From the cell containing the given text, extract its center point as (X, Y) coordinate. 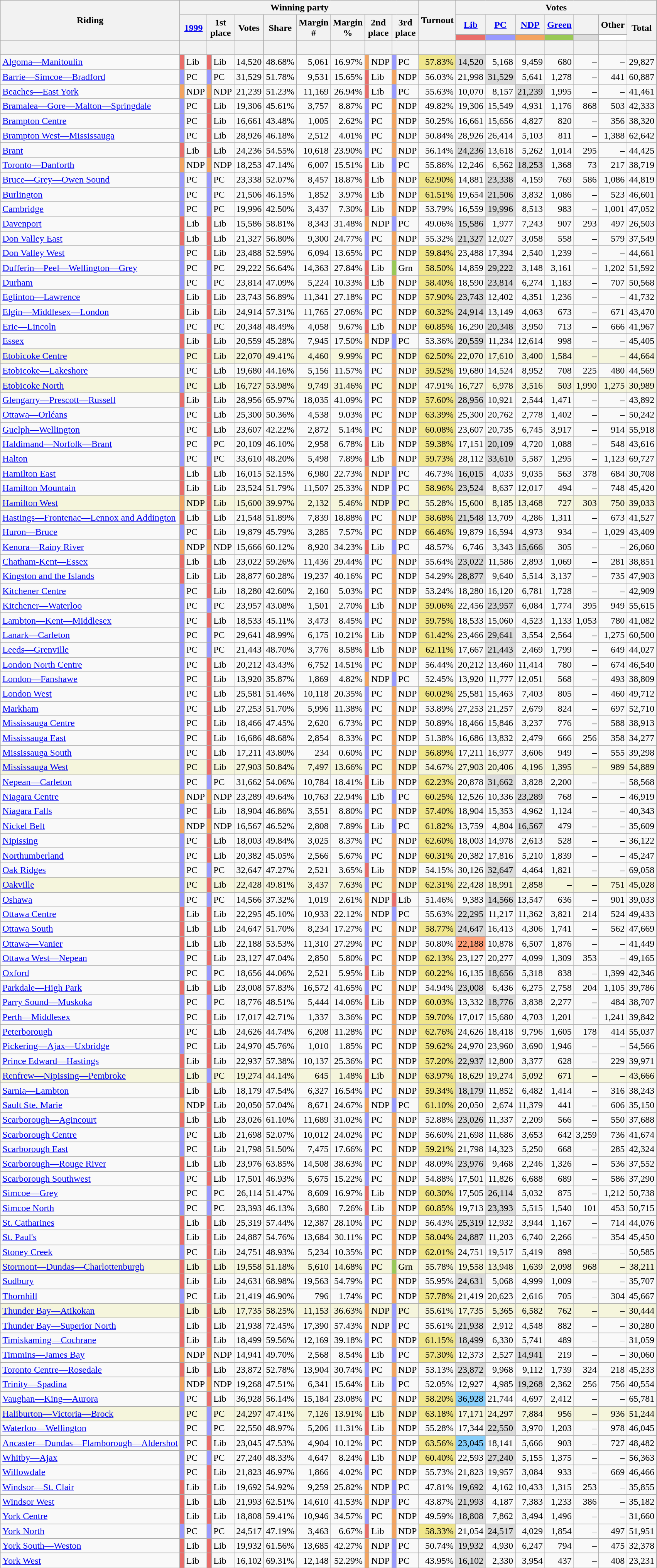
9,259 (314, 1487)
62.31% (437, 885)
1,236 (559, 297)
61.42% (437, 635)
13,759 (471, 826)
50,738 (642, 1193)
11,436 (314, 562)
Glengarry—Prescott—Russell (90, 400)
24.77% (348, 238)
14.68% (348, 1267)
16,977 (500, 753)
2,616 (530, 1296)
6,781 (530, 591)
56,363 (642, 1458)
41,674 (642, 1134)
57.20% (437, 1061)
55.73% (437, 1472)
4,286 (530, 518)
Nipissing (90, 841)
56.64% (280, 268)
4.82% (348, 679)
12,051 (530, 679)
47.19% (280, 1531)
20,277 (500, 958)
Essex (90, 341)
4.01% (348, 135)
15.64% (348, 1384)
1,728 (559, 591)
49.81% (280, 885)
1,471 (559, 400)
11.28% (348, 1032)
Halton (90, 459)
Whitby—Ajax (90, 1458)
Timiskaming—Cochrane (90, 1340)
18.41% (348, 782)
11,777 (500, 679)
62.51% (280, 1502)
5,103 (530, 135)
13,709 (500, 518)
10,118 (314, 694)
2,544 (530, 400)
Turnout (437, 20)
13,468 (530, 503)
47.54% (280, 1090)
5,675 (314, 1179)
50,585 (642, 1252)
60.22% (437, 973)
60.02% (437, 694)
15,680 (500, 1017)
38,320 (642, 121)
43,470 (642, 312)
936 (613, 1414)
Scarborough—Agincourt (90, 1120)
Oak Ridges (90, 870)
7,243 (530, 224)
2,277 (559, 1002)
8.24% (348, 1458)
66.46% (437, 532)
5,155 (530, 1458)
24.02% (348, 1134)
23,231 (642, 1560)
53.53% (280, 944)
48.33% (280, 1458)
6,980 (314, 474)
3rdplace (405, 28)
868 (586, 106)
1,741 (559, 929)
736 (613, 1134)
62.76% (437, 1032)
13.66% (348, 767)
10,336 (500, 797)
2.70% (348, 606)
8,920 (314, 547)
1,946 (559, 1046)
14,881 (471, 179)
15,846 (500, 723)
10.21% (348, 635)
60.40% (437, 1458)
6,330 (500, 1340)
5,641 (530, 77)
42.22% (280, 430)
11.38% (348, 709)
24.67% (348, 1105)
1,799 (559, 650)
Toronto—Danforth (90, 165)
11,686 (500, 1134)
Barrie—Simcoe—Bradford (90, 77)
51.47% (280, 1193)
11,362 (530, 914)
1,852 (314, 194)
46,045 (642, 1428)
Mississauga Centre (90, 723)
57.38% (280, 1061)
52.88% (437, 1120)
11,586 (500, 562)
10,012 (314, 1134)
11,826 (500, 1179)
Windsor—St. Clair (90, 1487)
7,839 (314, 518)
27.06% (348, 312)
22.73% (348, 474)
933 (559, 1472)
44,661 (642, 253)
914 (613, 430)
Timmins—James Bay (90, 1355)
11,379 (530, 1105)
9,468 (500, 1164)
52.29% (348, 1560)
Lanark—Carleton (90, 635)
811 (559, 135)
47.81% (437, 1487)
11,217 (500, 914)
43,892 (642, 400)
Waterloo—Wellington (90, 1428)
62.60% (437, 841)
51,244 (642, 1414)
49,433 (642, 914)
60.12% (280, 547)
60,887 (642, 77)
34.23% (348, 547)
Davenport (90, 224)
8,157 (500, 91)
58.04% (437, 1237)
10,137 (314, 1061)
2,469 (530, 650)
10,433 (530, 1487)
47,903 (642, 576)
30,126 (471, 870)
London West (90, 694)
19,563 (314, 1281)
14.06% (348, 1002)
58.40% (437, 282)
20.35% (348, 694)
Mississauga East (90, 738)
54.92% (280, 1487)
10.33% (348, 282)
1,009 (559, 1281)
Ottawa Centre (90, 914)
1,239 (559, 253)
53.13% (437, 1370)
21,998 (471, 77)
10.12% (348, 1443)
51.79% (280, 488)
998 (559, 341)
40,554 (642, 1384)
30,060 (642, 1355)
3,653 (530, 1134)
18.88% (348, 518)
628 (559, 1061)
55.95% (437, 1281)
28,112 (471, 459)
Nickel Belt (90, 826)
15,463 (500, 694)
46,466 (642, 1472)
2,808 (314, 826)
10,878 (500, 944)
101 (586, 1208)
62.01% (437, 1252)
8.87% (348, 106)
43.43% (280, 664)
13,149 (500, 312)
6,275 (530, 988)
1,774 (559, 606)
62.13% (437, 958)
58.20% (437, 1399)
13,685 (314, 1546)
713 (559, 326)
48.49% (280, 326)
7,403 (530, 694)
1,540 (559, 1208)
558 (559, 238)
10,618 (314, 150)
642 (559, 1134)
1,019 (314, 900)
8,609 (314, 1193)
Bramalea—Gore—Malton—Springdale (90, 106)
20,406 (500, 767)
5.03% (348, 591)
17,171 (471, 1414)
Oxford (90, 973)
Margin# (314, 28)
10,933 (314, 914)
43,666 (642, 1076)
Windsor West (90, 1502)
3,680 (314, 1208)
41.09% (348, 400)
Algoma—Manitoulin (90, 62)
25.82% (348, 1487)
38,707 (642, 1002)
Thunder Bay—Superior North (90, 1325)
Kingston and the Islands (90, 576)
11,337 (500, 1120)
5,156 (314, 370)
824 (559, 709)
50.74% (437, 1546)
3,821 (559, 914)
358 (613, 738)
57.90% (437, 297)
11,153 (314, 1311)
23,960 (500, 1046)
27.29% (348, 944)
2,564 (559, 635)
489 (559, 1340)
3,838 (530, 1002)
4,351 (530, 297)
9,383 (471, 900)
6,740 (530, 1237)
15,060 (500, 620)
48.57% (437, 547)
48.70% (280, 650)
20,878 (471, 782)
61.82% (437, 826)
47.53% (280, 1443)
46.13% (280, 1208)
60.25% (437, 797)
51.78% (280, 77)
684 (613, 474)
17,394 (500, 253)
62.50% (437, 356)
69,058 (642, 870)
45,247 (642, 855)
12,373 (471, 1355)
2,620 (314, 723)
8.37% (348, 841)
762 (559, 1311)
54.15% (437, 870)
6.67% (348, 1531)
Don Valley East (90, 238)
Prince Edward—Hastings (90, 1061)
45,450 (642, 1237)
4,985 (500, 1384)
748 (613, 488)
14,978 (500, 841)
674 (613, 664)
44.74% (280, 1032)
16,413 (500, 929)
9,112 (530, 1370)
8,637 (500, 488)
5,092 (530, 1076)
57.40% (437, 811)
7.57% (348, 532)
Sault Ste. Marie (90, 1105)
58.77% (437, 929)
Scarborough Southwest (90, 1179)
50.80% (437, 944)
6,746 (471, 547)
22.94% (348, 797)
46.90% (280, 1296)
39,786 (642, 988)
1,869 (314, 679)
41.65% (348, 988)
7,497 (314, 767)
536 (613, 1164)
4,538 (314, 414)
60.31% (437, 855)
4,460 (314, 356)
386 (586, 1502)
Hamilton East (90, 474)
30,989 (642, 385)
214 (586, 914)
8,952 (530, 370)
17.50% (348, 341)
6,752 (314, 664)
1,739 (559, 1370)
Total (642, 28)
4,904 (314, 1443)
7,126 (314, 1414)
12,027 (500, 238)
38,719 (642, 165)
19,237 (314, 576)
72.45% (280, 1325)
47.51% (280, 1384)
480 (613, 370)
2,850 (314, 958)
36.63% (348, 1311)
18,991 (500, 885)
45,420 (642, 488)
Parry Sound—Muskoka (90, 1002)
6,745 (530, 430)
1,839 (559, 855)
11,852 (500, 1090)
6,175 (314, 635)
460 (613, 694)
901 (613, 900)
43,409 (642, 532)
12,148 (314, 1560)
9,300 (314, 238)
21,054 (471, 1531)
69.31% (280, 1560)
17,610 (500, 356)
1,395 (559, 767)
13.65% (348, 253)
6,094 (314, 253)
34,277 (642, 738)
9.67% (348, 326)
15.65% (348, 77)
524 (613, 914)
58.50% (437, 268)
40,343 (642, 811)
30.74% (348, 1370)
Niagara Falls (90, 811)
4,973 (530, 532)
55,918 (642, 430)
12,932 (500, 1223)
35,609 (642, 826)
55.86% (437, 165)
53.36% (437, 341)
1,414 (559, 1090)
5,206 (314, 1428)
25.36% (348, 1061)
48.20% (280, 459)
16,290 (471, 326)
68.98% (280, 1281)
62.90% (437, 179)
11.31% (348, 1428)
49.06% (437, 224)
649 (613, 650)
3,954 (530, 1560)
16,559 (471, 209)
324 (586, 1370)
566 (559, 1120)
59.41% (280, 1516)
5,587 (530, 459)
234 (314, 753)
Niagara Centre (90, 797)
606 (613, 1105)
52.05% (437, 1384)
1,176 (559, 106)
989 (613, 767)
1,866 (314, 1472)
5.46% (348, 503)
42,346 (642, 973)
5,419 (530, 1252)
Brampton Centre (90, 121)
3,757 (314, 106)
47,052 (642, 209)
5,741 (530, 1340)
27.84% (348, 268)
12,246 (471, 165)
3,285 (314, 532)
3,161 (559, 268)
2,613 (530, 841)
1,315 (559, 1487)
Chatham-Kent—Essex (90, 562)
Guelph—Wellington (90, 430)
968 (586, 1267)
7,945 (314, 341)
58,568 (642, 782)
2.61% (348, 900)
53.24% (437, 591)
1,388 (613, 135)
38.63% (348, 1164)
Scarborough East (90, 1149)
26.94% (348, 91)
5,168 (500, 62)
1,501 (314, 606)
2,330 (500, 1560)
4,548 (530, 1325)
219 (559, 1355)
20,735 (500, 430)
550 (613, 1120)
5.67% (348, 855)
5.14% (348, 430)
2,679 (530, 709)
45.61% (280, 106)
1,167 (559, 1223)
6,327 (314, 1090)
42,333 (642, 106)
838 (559, 973)
907 (559, 224)
22,456 (471, 606)
Share (280, 28)
5,666 (530, 1443)
42.71% (280, 1017)
51,951 (642, 1531)
36,122 (642, 841)
16,594 (500, 532)
45.76% (280, 1046)
50,715 (642, 1208)
63.85% (280, 1164)
668 (559, 1149)
178 (586, 1032)
47.91% (437, 385)
5,365 (500, 1311)
26,060 (642, 547)
29,827 (642, 62)
3,494 (530, 1516)
10,784 (314, 782)
56.03% (437, 77)
3,690 (530, 1046)
3,463 (314, 1531)
York North (90, 1531)
494 (559, 488)
11.57% (348, 370)
14.51% (348, 664)
12,526 (471, 797)
7.26% (348, 1208)
60,500 (642, 635)
55.32% (437, 238)
1,001 (613, 209)
12,387 (314, 1223)
17,390 (314, 1325)
London—Fanshawe (90, 679)
281 (613, 562)
50.25% (437, 121)
59.84% (437, 253)
6,007 (314, 165)
8,185 (500, 503)
18.87% (348, 179)
15,353 (500, 811)
Durham (90, 282)
51.23% (280, 91)
56.60% (437, 1134)
53.79% (437, 209)
5,515 (530, 1208)
47.27% (280, 870)
1,202 (613, 268)
Huron—Bruce (90, 532)
1,201 (559, 1017)
4,962 (530, 811)
408 (613, 1560)
52.45% (437, 679)
1,326 (559, 1164)
Etobicoke Centre (90, 356)
46.93% (280, 1179)
1,402 (559, 414)
6.78% (348, 444)
395 (586, 606)
1,311 (559, 518)
1,133 (559, 620)
17,505 (471, 1193)
794 (559, 1546)
475 (613, 1546)
548 (613, 444)
43.95% (437, 1560)
44,819 (642, 179)
Stormont—Dundas—Charlottenburgh (90, 1267)
1,605 (559, 1032)
Riding (90, 20)
5,498 (314, 459)
Simcoe North (90, 1208)
2,098 (559, 1267)
Simcoe—Grey (90, 1193)
13,460 (500, 664)
304 (613, 1296)
756 (613, 1384)
Cambridge (90, 209)
Markham (90, 709)
707 (613, 282)
Peterborough (90, 1032)
44,076 (642, 1223)
45,667 (642, 1296)
588 (613, 723)
York Centre (90, 1516)
7.30% (348, 209)
Brant (90, 150)
10,070 (471, 91)
13,684 (314, 1237)
453 (613, 1208)
6,436 (500, 988)
4,159 (530, 179)
14,363 (314, 268)
3,950 (530, 326)
59.06% (437, 606)
13,618 (500, 150)
37,549 (642, 238)
57.04% (280, 1105)
Scarborough—Rouge River (90, 1164)
22,593 (471, 1458)
5,262 (530, 150)
62.11% (437, 650)
Oshawa (90, 900)
11,234 (500, 341)
44,569 (642, 370)
5,610 (314, 1267)
493 (613, 679)
253 (586, 1487)
1,105 (613, 988)
30,708 (642, 474)
73 (586, 165)
58.81% (280, 224)
Thornhill (90, 1296)
579 (613, 238)
5,250 (530, 1149)
378 (586, 474)
54.94% (437, 988)
48,482 (642, 1443)
St. Catharines (90, 1223)
6,688 (530, 1179)
316 (613, 1090)
19,957 (500, 1472)
38,913 (642, 723)
17.66% (348, 1149)
689 (559, 1179)
218 (613, 1370)
42,324 (642, 1149)
983 (559, 209)
1,241 (613, 1017)
2,512 (314, 135)
1stplace (221, 28)
3,516 (530, 385)
York West (90, 1560)
4,931 (530, 106)
12,614 (530, 341)
2,200 (559, 782)
898 (559, 1252)
41,732 (642, 297)
37,688 (642, 1120)
4,930 (500, 1546)
43,616 (642, 444)
Toronto Centre—Rosedale (90, 1370)
20,623 (500, 1296)
51.38% (437, 738)
4,647 (314, 1458)
55.64% (437, 562)
48.99% (280, 635)
37,552 (642, 1164)
38,809 (642, 679)
3,473 (314, 620)
Hastings—Frontenac—Lennox and Addington (90, 518)
4,523 (530, 620)
16,572 (314, 988)
59.70% (437, 1017)
768 (559, 797)
14,524 (500, 370)
225 (586, 370)
562 (613, 929)
8,457 (314, 179)
Stoney Creek (90, 1252)
49.64% (280, 797)
3,917 (559, 430)
9,459 (530, 62)
41,082 (642, 620)
Willowdale (90, 1472)
18,141 (500, 1443)
58.25% (280, 1311)
4,697 (530, 1399)
4,196 (530, 767)
Pickering—Ajax—Uxbridge (90, 1046)
5,318 (530, 973)
3,554 (530, 635)
19,654 (471, 194)
6,247 (530, 1546)
285 (613, 1149)
47,669 (642, 929)
39.18% (348, 1340)
4,058 (314, 326)
55.78% (437, 1267)
41,461 (642, 91)
10,946 (314, 1516)
13.91% (348, 1414)
2,160 (314, 591)
776 (559, 723)
3,944 (530, 1223)
45,028 (642, 885)
354 (613, 1237)
6,507 (530, 944)
Ancaster—Dundas—Flamborough—Aldershot (90, 1443)
49.41% (280, 356)
9.03% (348, 414)
60.03% (437, 1002)
Etobicoke—Lakeshore (90, 370)
Sarnia—Lambton (90, 1090)
10,763 (314, 797)
751 (613, 885)
555 (613, 753)
15.22% (348, 1179)
1,212 (613, 1193)
9,968 (500, 1370)
39,971 (642, 1061)
54.55% (280, 150)
49.70% (280, 1355)
10.35% (348, 1252)
9,531 (314, 77)
3,400 (530, 356)
4,033 (500, 474)
1,309 (559, 958)
39,298 (642, 753)
6,978 (500, 385)
51,592 (642, 268)
35,182 (642, 1502)
61.15% (437, 1340)
57.78% (437, 1296)
875 (559, 1193)
4,720 (530, 444)
14,323 (500, 1149)
805 (559, 694)
4,804 (500, 826)
17.27% (348, 929)
5,032 (530, 1193)
5,068 (500, 1281)
60.32% (437, 312)
St. Paul's (90, 1237)
750 (613, 503)
3,025 (314, 841)
50.36% (280, 414)
35,855 (642, 1487)
Parkdale—High Park (90, 988)
5,210 (530, 855)
568 (559, 679)
714 (613, 1223)
3,551 (314, 811)
Eglinton—Lawrence (90, 297)
26,414 (500, 135)
3,606 (530, 753)
49.82% (437, 106)
9.99% (348, 356)
9,035 (530, 474)
50,242 (642, 414)
Nepean—Carleton (90, 782)
8,671 (314, 1105)
54.29% (437, 576)
Scarborough Centre (90, 1134)
956 (559, 1414)
6,084 (530, 606)
17,667 (471, 650)
46.86% (280, 811)
1,639 (530, 1267)
31.46% (348, 385)
1,375 (559, 1458)
13,547 (530, 900)
1,069 (559, 562)
59.75% (437, 620)
2,540 (530, 253)
14,610 (314, 1502)
57.30% (437, 1355)
45,233 (642, 1370)
54.79% (348, 1281)
37.32% (280, 900)
43.80% (280, 753)
2,566 (314, 855)
28.10% (348, 1223)
44,425 (642, 150)
2,362 (559, 1384)
2.62% (348, 121)
48.51% (280, 1002)
1,821 (559, 870)
45.10% (280, 914)
53.89% (437, 709)
5.80% (348, 958)
Other (613, 25)
1,496 (559, 1516)
46,540 (642, 664)
2,527 (500, 1355)
2,412 (559, 1399)
58.33% (437, 1531)
32,378 (642, 1546)
52,710 (642, 709)
38,851 (642, 562)
2,758 (559, 988)
523 (613, 194)
16,135 (471, 973)
Winning party (299, 8)
11,169 (314, 91)
17,344 (471, 1428)
636 (559, 900)
8.54% (348, 1355)
13,948 (500, 1267)
60.30% (437, 1193)
4,999 (530, 1281)
46,919 (642, 797)
11,310 (314, 944)
3.65% (348, 870)
54,566 (642, 1046)
295 (586, 150)
Perth—Middlesex (90, 1017)
16.54% (348, 1090)
4,703 (530, 1017)
44.16% (280, 370)
47.14% (280, 165)
6,482 (530, 1090)
2,893 (530, 562)
57.44% (280, 1223)
Kitchener Centre (90, 591)
46.18% (280, 135)
45.79% (280, 532)
60.28% (280, 576)
46.97% (280, 1472)
769 (559, 179)
2,132 (314, 503)
1,995 (559, 91)
47.09% (280, 282)
1999 (193, 28)
44.14% (280, 1076)
47.04% (280, 958)
8.33% (348, 738)
1,399 (613, 973)
735 (613, 576)
12,017 (530, 488)
4,306 (530, 929)
1.74% (348, 1296)
43.48% (280, 121)
3,776 (314, 650)
46.73% (437, 474)
50,568 (642, 282)
Sudbury (90, 1281)
54,889 (642, 767)
4,827 (530, 121)
305 (559, 547)
26,503 (642, 224)
Hamilton Mountain (90, 488)
31,059 (642, 1340)
43.87% (437, 1502)
Haldimand—Norfolk—Brant (90, 444)
680 (559, 62)
0.60% (348, 753)
1,278 (559, 77)
51.18% (280, 1267)
1,337 (314, 1017)
4,464 (530, 870)
5,224 (314, 282)
3.36% (348, 1017)
22.12% (348, 914)
9,640 (500, 576)
34.57% (348, 1516)
7,862 (500, 1516)
2,912 (500, 1325)
46.10% (280, 444)
35,707 (642, 1281)
11,507 (314, 488)
Kenora—Rainy River (90, 547)
42.27% (348, 1546)
63.39% (437, 414)
Erie—Lincoln (90, 326)
45.11% (280, 620)
204 (586, 988)
217 (613, 165)
3,084 (530, 1472)
21,744 (500, 1399)
Oakville (90, 885)
Don Valley West (90, 253)
18,590 (471, 282)
705 (559, 1296)
Bruce—Grey—Owen Sound (90, 179)
796 (314, 1296)
59.52% (437, 370)
356 (613, 121)
38,211 (642, 1267)
42.50% (280, 209)
3,377 (530, 1061)
37,290 (642, 1179)
46.15% (280, 194)
6,341 (314, 1384)
2ndplace (378, 28)
1,203 (559, 1428)
46.52% (280, 826)
56.80% (280, 238)
12,402 (500, 297)
353 (586, 958)
708 (559, 370)
17,816 (500, 855)
57.43% (348, 1325)
47.45% (280, 723)
30,280 (642, 1325)
Ottawa—Vanier (90, 944)
Haliburton—Victoria—Brock (90, 1414)
934 (559, 532)
51.89% (280, 518)
8.80% (348, 811)
15,549 (500, 106)
44.06% (280, 973)
35.87% (280, 679)
59.21% (437, 1149)
Elgin—Middlesex—London (90, 312)
59.56% (280, 1340)
7,383 (530, 1502)
35,150 (642, 1105)
53.98% (280, 385)
19,713 (471, 1208)
41,449 (642, 944)
1,010 (314, 1046)
60.08% (437, 430)
69,727 (642, 459)
London North Centre (90, 664)
51.50% (280, 1149)
57.31% (280, 312)
39,842 (642, 1017)
48.97% (280, 1428)
Hamilton West (90, 503)
62,642 (642, 135)
63.18% (437, 1414)
1,233 (559, 1502)
7,884 (530, 1414)
Ottawa West—Nepean (90, 958)
669 (613, 1472)
Lambton—Kent—Middlesex (90, 620)
13,904 (314, 1370)
2,266 (559, 1237)
25.33% (348, 488)
45.28% (280, 341)
18,629 (471, 1076)
3,832 (530, 194)
52.15% (280, 474)
18,418 (500, 1032)
Dufferin—Peel—Wellington—Grey (90, 268)
56.43% (437, 1223)
46,601 (642, 194)
2,778 (530, 414)
Leeds—Grenville (90, 650)
1,295 (559, 459)
1,005 (314, 121)
1,876 (559, 944)
48.93% (280, 1252)
11,341 (314, 297)
45,405 (642, 341)
4.02% (348, 1472)
31.02% (348, 1120)
Kitchener—Waterloo (90, 606)
49,165 (642, 958)
27.18% (348, 297)
13,332 (471, 1002)
Etobicoke North (90, 385)
Trinity—Spadina (90, 1384)
3,343 (500, 547)
43.08% (280, 606)
12,169 (314, 1340)
21,257 (500, 709)
Burlington (90, 194)
2,209 (530, 1120)
65,781 (642, 1399)
4,099 (530, 958)
1,584 (559, 356)
30.11% (348, 1237)
York South—Weston (90, 1546)
9,749 (314, 385)
49.84% (280, 841)
4,029 (530, 1531)
5,234 (314, 1252)
11,765 (314, 312)
41,527 (642, 518)
55,037 (642, 1032)
12,927 (471, 1384)
3,058 (530, 238)
Vaughan—King—Aurora (90, 1399)
Mississauga South (90, 753)
61.56% (280, 1546)
303 (586, 503)
58.68% (437, 518)
Margin% (348, 28)
15.51% (348, 165)
11,689 (314, 1120)
Mississauga West (90, 767)
978 (613, 1428)
820 (559, 121)
6,274 (530, 282)
903 (559, 1443)
2,958 (314, 444)
17,151 (471, 444)
2,479 (530, 738)
5,514 (530, 576)
5.95% (348, 973)
2,246 (530, 1164)
Northumberland (90, 855)
63.56% (437, 1443)
3,259 (586, 1134)
Green (559, 25)
13,832 (500, 738)
18,035 (314, 400)
1,854 (559, 1531)
7.63% (348, 885)
7,475 (314, 1149)
6.73% (348, 723)
6,582 (530, 1311)
1.48% (348, 1076)
42,909 (642, 591)
59.62% (437, 1046)
8,513 (530, 209)
2,674 (500, 1105)
29.44% (348, 562)
5,444 (314, 1002)
59.73% (437, 459)
Thunder Bay—Atikokan (90, 1311)
54.67% (437, 767)
1,029 (613, 532)
23.08% (348, 1399)
45.05% (280, 855)
42.60% (280, 591)
49.59% (437, 1516)
55,615 (642, 606)
65.97% (280, 400)
3,237 (530, 723)
14,508 (314, 1164)
19,517 (500, 1252)
437 (559, 1560)
57.60% (437, 400)
1,088 (559, 444)
1.85% (348, 1046)
4,063 (530, 312)
484 (613, 1002)
23,466 (471, 635)
Ottawa South (90, 929)
11,203 (500, 1237)
1,368 (559, 165)
8,234 (314, 929)
882 (559, 1325)
2,858 (530, 885)
6,208 (314, 1032)
1,123 (613, 459)
1,183 (559, 282)
9,796 (530, 1032)
31.48% (348, 224)
3,137 (559, 576)
Beaches—East York (90, 91)
414 (613, 1032)
15,656 (500, 121)
12,800 (500, 1061)
5,061 (314, 62)
40.16% (348, 576)
54.06% (280, 782)
528 (559, 841)
15,184 (314, 1399)
697 (613, 709)
Brampton West—Mississauga (90, 135)
645 (314, 1076)
229 (613, 1061)
62.23% (437, 782)
3,970 (530, 1428)
Renfrew—Nipissing—Pembroke (90, 1076)
38,243 (642, 1090)
2,872 (314, 430)
59.26% (280, 562)
5,996 (314, 709)
16,120 (500, 591)
47.41% (280, 1414)
50.89% (437, 723)
23.90% (348, 150)
59.38% (437, 444)
479 (559, 826)
1,990 (586, 385)
Ottawa—Orléans (90, 414)
41.53% (348, 1502)
63.97% (437, 1076)
1,124 (559, 811)
54.88% (437, 1179)
8,343 (314, 224)
2,854 (314, 738)
30,444 (642, 1311)
56.44% (437, 664)
3,148 (530, 268)
14,859 (471, 268)
59.34% (437, 1090)
31,660 (642, 1516)
1,977 (500, 224)
39.97% (280, 503)
61.51% (437, 194)
8.58% (348, 650)
54.76% (280, 1237)
52.78% (280, 1370)
8.45% (348, 620)
52.59% (280, 253)
4,187 (500, 1502)
563 (559, 474)
44,664 (642, 356)
58.96% (437, 488)
20,762 (500, 414)
44,027 (642, 650)
41,967 (642, 326)
10,921 (500, 400)
293 (586, 224)
1,014 (559, 150)
11,414 (530, 664)
3.97% (348, 194)
48.09% (437, 1164)
49,712 (642, 694)
3,828 (530, 782)
2,568 (314, 1355)
6,562 (500, 165)
1,053 (586, 620)
4,162 (500, 1487)
